Output the (x, y) coordinate of the center of the cell containing the given text.  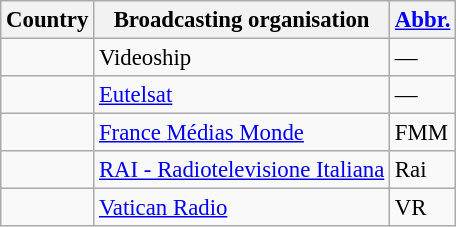
France Médias Monde (242, 133)
Videoship (242, 58)
Country (48, 20)
VR (423, 208)
Rai (423, 170)
RAI - Radiotelevisione Italiana (242, 170)
Abbr. (423, 20)
Broadcasting organisation (242, 20)
Vatican Radio (242, 208)
Eutelsat (242, 95)
FMM (423, 133)
